Return [X, Y] of the center of cell containing provided text 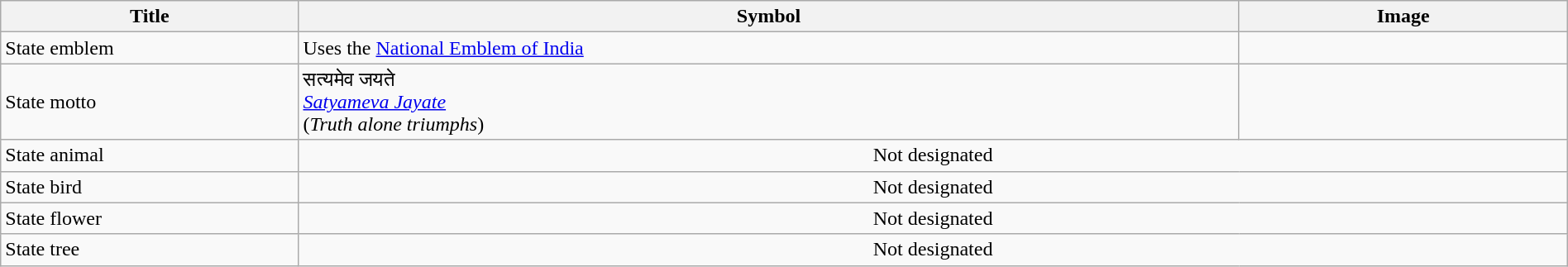
Title [150, 17]
Symbol [769, 17]
State emblem [150, 48]
State animal [150, 155]
Image [1403, 17]
Uses the National Emblem of India [769, 48]
State motto [150, 102]
State bird [150, 187]
State flower [150, 218]
State tree [150, 250]
सत्यमेव जयते Satyameva Jayate (Truth alone triumphs) [769, 102]
